Output the (X, Y) coordinate of the center of the cell containing the given text.  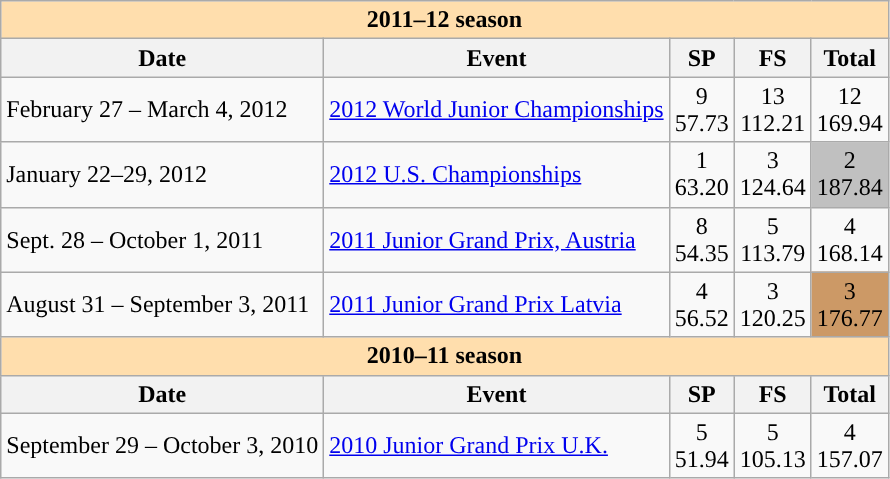
4 168.14 (850, 240)
September 29 – October 3, 2010 (162, 446)
5 113.79 (772, 240)
13 112.21 (772, 110)
2010–11 season (445, 356)
1 63.20 (702, 174)
5 105.13 (772, 446)
2012 World Junior Championships (496, 110)
2012 U.S. Championships (496, 174)
2011–12 season (445, 20)
2 187.84 (850, 174)
9 57.73 (702, 110)
3 120.25 (772, 304)
January 22–29, 2012 (162, 174)
2011 Junior Grand Prix, Austria (496, 240)
12 169.94 (850, 110)
3 124.64 (772, 174)
4 56.52 (702, 304)
2011 Junior Grand Prix Latvia (496, 304)
5 51.94 (702, 446)
2010 Junior Grand Prix U.K. (496, 446)
February 27 – March 4, 2012 (162, 110)
3 176.77 (850, 304)
8 54.35 (702, 240)
Sept. 28 – October 1, 2011 (162, 240)
4 157.07 (850, 446)
August 31 – September 3, 2011 (162, 304)
